Locate the cell with the specified text and output its [X, Y] center coordinate. 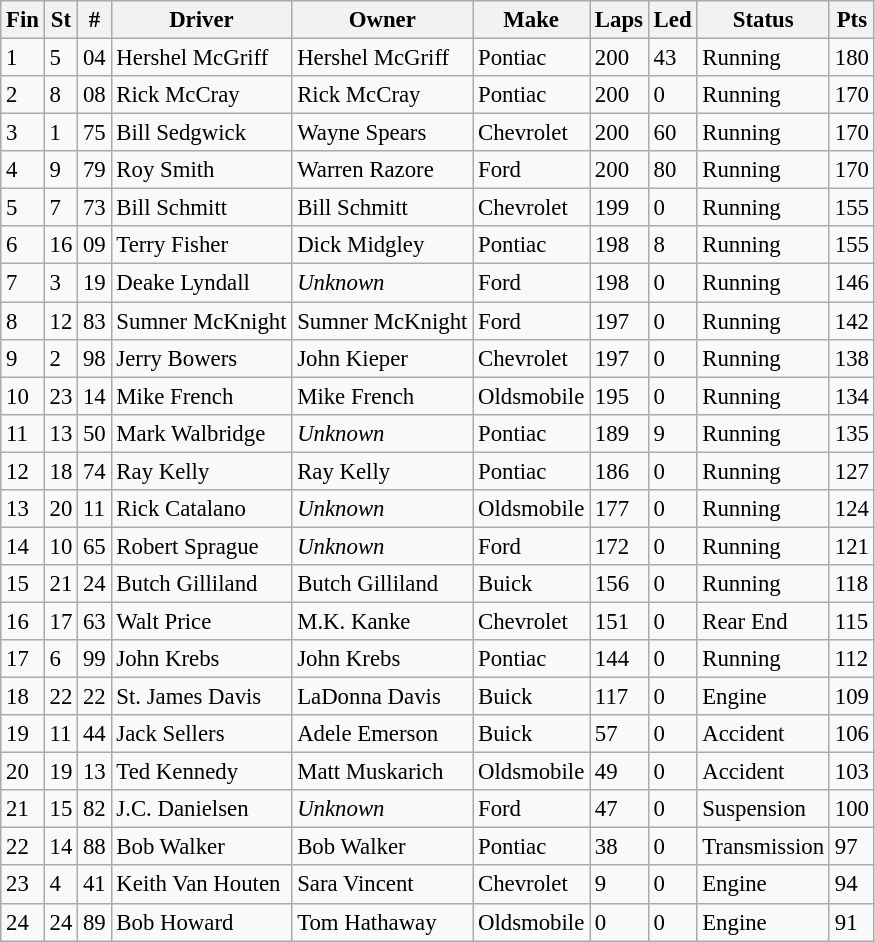
63 [94, 621]
44 [94, 734]
Keith Van Houten [202, 885]
Sara Vincent [382, 885]
97 [852, 847]
186 [620, 471]
177 [620, 509]
142 [852, 321]
180 [852, 58]
Bob Howard [202, 922]
Jerry Bowers [202, 358]
Rear End [764, 621]
146 [852, 283]
65 [94, 546]
Deake Lyndall [202, 283]
Jack Sellers [202, 734]
99 [94, 659]
John Kieper [382, 358]
195 [620, 396]
199 [620, 208]
89 [94, 922]
100 [852, 809]
Ted Kennedy [202, 772]
04 [94, 58]
St. James Davis [202, 697]
Fin [23, 20]
172 [620, 546]
Adele Emerson [382, 734]
Laps [620, 20]
121 [852, 546]
189 [620, 433]
# [94, 20]
103 [852, 772]
J.C. Danielsen [202, 809]
135 [852, 433]
106 [852, 734]
80 [672, 170]
Roy Smith [202, 170]
Matt Muskarich [382, 772]
91 [852, 922]
Suspension [764, 809]
09 [94, 245]
109 [852, 697]
Wayne Spears [382, 133]
M.K. Kanke [382, 621]
74 [94, 471]
134 [852, 396]
LaDonna Davis [382, 697]
Pts [852, 20]
St [60, 20]
118 [852, 584]
88 [94, 847]
Make [532, 20]
Tom Hathaway [382, 922]
112 [852, 659]
Warren Razore [382, 170]
94 [852, 885]
Robert Sprague [202, 546]
79 [94, 170]
156 [620, 584]
73 [94, 208]
115 [852, 621]
127 [852, 471]
43 [672, 58]
138 [852, 358]
60 [672, 133]
82 [94, 809]
151 [620, 621]
Owner [382, 20]
Transmission [764, 847]
Dick Midgley [382, 245]
Walt Price [202, 621]
38 [620, 847]
Mark Walbridge [202, 433]
Rick Catalano [202, 509]
49 [620, 772]
75 [94, 133]
144 [620, 659]
117 [620, 697]
83 [94, 321]
50 [94, 433]
Driver [202, 20]
Led [672, 20]
08 [94, 95]
98 [94, 358]
124 [852, 509]
41 [94, 885]
Status [764, 20]
Bill Sedgwick [202, 133]
Terry Fisher [202, 245]
57 [620, 734]
47 [620, 809]
